Capture the cell that displays the provided text and extract its (X, Y) central coordinate. 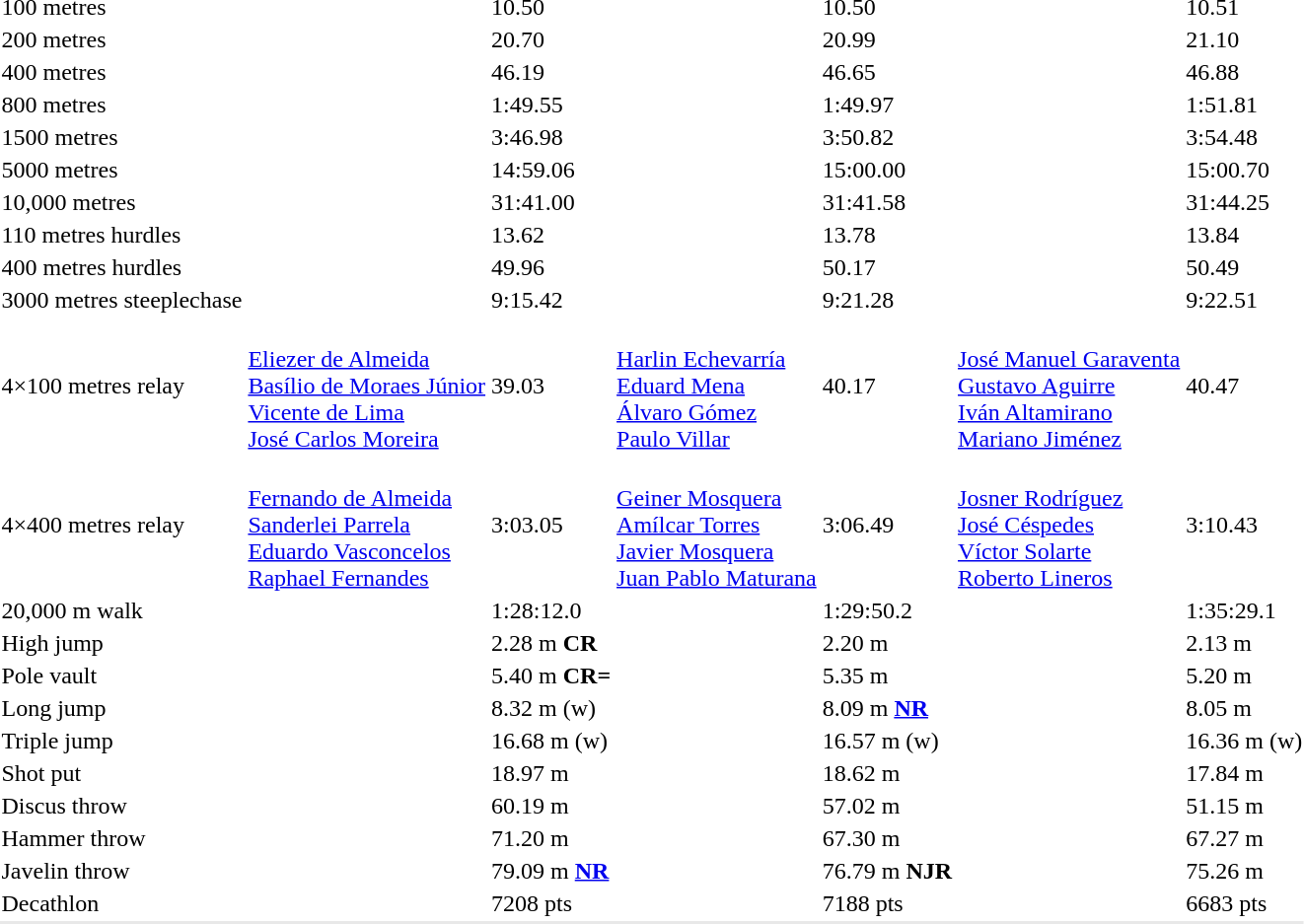
13.84 (1245, 235)
4×100 metres relay (122, 386)
3:06.49 (887, 525)
Long jump (122, 708)
8.05 m (1245, 708)
3000 metres steeplechase (122, 300)
High jump (122, 643)
5.35 m (887, 675)
21.10 (1245, 39)
13.78 (887, 235)
6683 pts (1245, 903)
8.09 m NR (887, 708)
9:15.42 (551, 300)
1500 metres (122, 137)
5000 metres (122, 170)
Harlin EchevarríaEduard MenaÁlvaro GómezPaulo Villar (717, 386)
67.30 m (887, 838)
800 metres (122, 105)
46.19 (551, 72)
7208 pts (551, 903)
50.49 (1245, 267)
46.65 (887, 72)
Decathlon (122, 903)
Eliezer de AlmeidaBasílio de Moraes JúniorVicente de LimaJosé Carlos Moreira (367, 386)
Hammer throw (122, 838)
Triple jump (122, 741)
200 metres (122, 39)
3:10.43 (1245, 525)
5.20 m (1245, 675)
13.62 (551, 235)
17.84 m (1245, 773)
46.88 (1245, 72)
1:49.97 (887, 105)
3:50.82 (887, 137)
31:44.25 (1245, 202)
51.15 m (1245, 806)
Pole vault (122, 675)
18.62 m (887, 773)
20,000 m walk (122, 610)
José Manuel GaraventaGustavo AguirreIván AltamiranoMariano Jiménez (1069, 386)
9:21.28 (887, 300)
Shot put (122, 773)
110 metres hurdles (122, 235)
Josner RodríguezJosé CéspedesVíctor SolarteRoberto Lineros (1069, 525)
40.47 (1245, 386)
2.20 m (887, 643)
5.40 m CR= (551, 675)
Javelin throw (122, 871)
31:41.00 (551, 202)
1:49.55 (551, 105)
14:59.06 (551, 170)
400 metres hurdles (122, 267)
7188 pts (887, 903)
4×400 metres relay (122, 525)
39.03 (551, 386)
3:46.98 (551, 137)
15:00.00 (887, 170)
2.13 m (1245, 643)
57.02 m (887, 806)
79.09 m NR (551, 871)
2.28 m CR (551, 643)
67.27 m (1245, 838)
Fernando de AlmeidaSanderlei ParrelaEduardo VasconcelosRaphael Fernandes (367, 525)
16.57 m (w) (887, 741)
8.32 m (w) (551, 708)
16.68 m (w) (551, 741)
71.20 m (551, 838)
20.99 (887, 39)
3:54.48 (1245, 137)
49.96 (551, 267)
1:28:12.0 (551, 610)
18.97 m (551, 773)
Discus throw (122, 806)
Geiner MosqueraAmílcar TorresJavier MosqueraJuan Pablo Maturana (717, 525)
1:29:50.2 (887, 610)
1:35:29.1 (1245, 610)
3:03.05 (551, 525)
50.17 (887, 267)
40.17 (887, 386)
76.79 m NJR (887, 871)
20.70 (551, 39)
1:51.81 (1245, 105)
400 metres (122, 72)
75.26 m (1245, 871)
9:22.51 (1245, 300)
16.36 m (w) (1245, 741)
60.19 m (551, 806)
31:41.58 (887, 202)
10,000 metres (122, 202)
15:00.70 (1245, 170)
